Return [X, Y] of the center of cell containing provided text 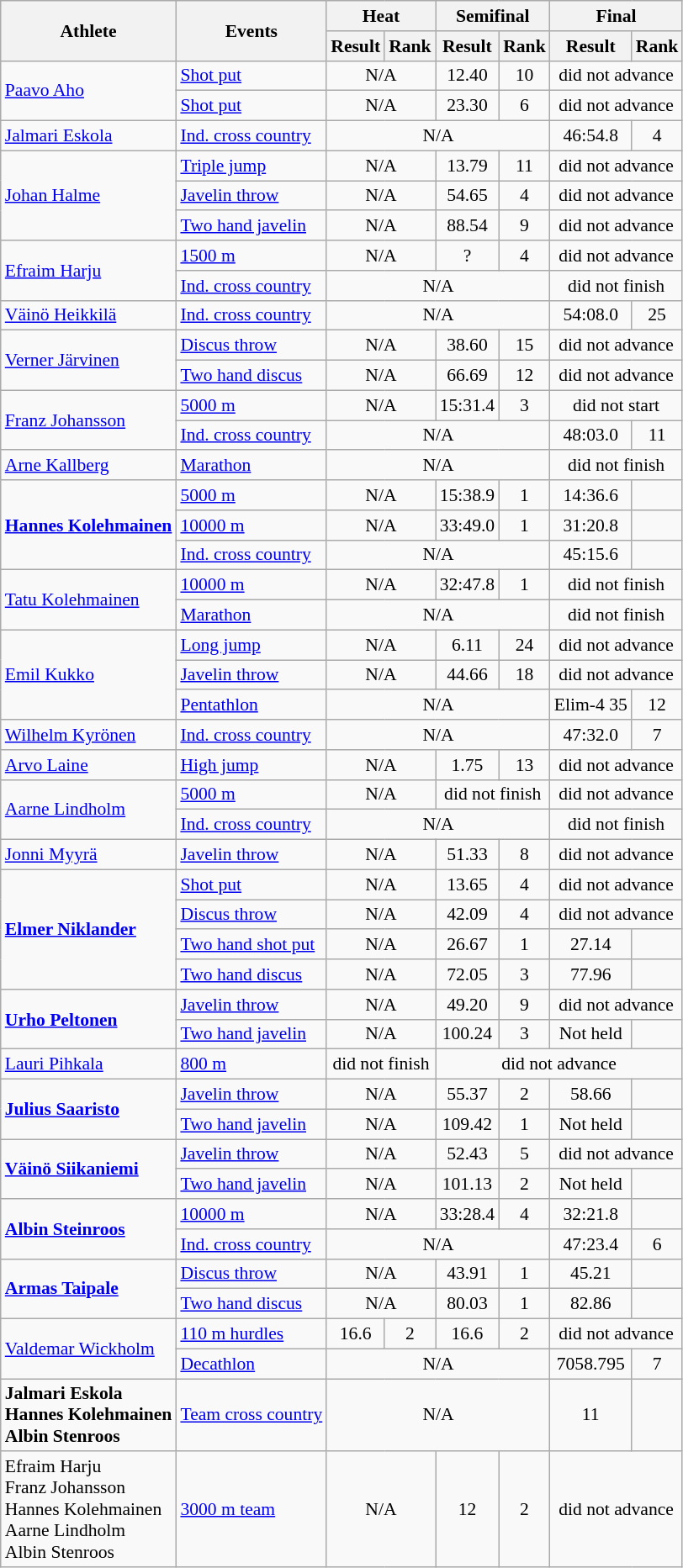
58.66 [590, 1095]
did not start [617, 405]
82.86 [590, 1304]
Väinö Siikaniemi [89, 1169]
33:28.4 [468, 1214]
Elim-4 35 [590, 705]
Albin Steinroos [89, 1229]
12.40 [468, 76]
43.91 [468, 1274]
100.24 [468, 1034]
Efraim Harju [89, 271]
3000 m team [251, 1510]
13.65 [468, 884]
23.30 [468, 106]
Athlete [89, 30]
18 [525, 675]
13 [525, 765]
51.33 [468, 855]
Efraim Harju Franz Johansson Hannes Kolehmainen Aarne Lindholm Albin Stenroos [89, 1510]
10 [525, 76]
5 [525, 1154]
Jalmari Eskola Hannes Kolehmainen Albin Stenroos [89, 1416]
Team cross country [251, 1416]
26.67 [468, 945]
72.05 [468, 974]
45.21 [590, 1274]
24 [525, 645]
110 m hurdles [251, 1334]
Franz Johansson [89, 420]
13.79 [468, 166]
109.42 [468, 1124]
Jalmari Eskola [89, 136]
1.75 [468, 765]
1500 m [251, 256]
45:15.6 [590, 555]
44.66 [468, 675]
48:03.0 [590, 436]
Heat [380, 16]
Semifinal [493, 16]
52.43 [468, 1154]
High jump [251, 765]
Elmer Niklander [89, 929]
15:31.4 [468, 405]
33:49.0 [468, 525]
Arvo Laine [89, 765]
32:21.8 [590, 1214]
15 [525, 346]
Wilhelm Kyrönen [89, 735]
77.96 [590, 974]
38.60 [468, 346]
Julius Saaristo [89, 1110]
Johan Halme [89, 195]
Decathlon [251, 1364]
49.20 [468, 1005]
31:20.8 [590, 525]
Hannes Kolehmainen [89, 525]
Final [617, 16]
Väinö Heikkilä [89, 315]
27.14 [590, 945]
Valdemar Wickholm [89, 1349]
Triple jump [251, 166]
54:08.0 [590, 315]
Arne Kallberg [89, 466]
Long jump [251, 645]
55.37 [468, 1095]
80.03 [468, 1304]
7058.795 [590, 1364]
Urho Peltonen [89, 1019]
Emil Kukko [89, 674]
Aarne Lindholm [89, 809]
101.13 [468, 1185]
Armas Taipale [89, 1288]
Jonni Myyrä [89, 855]
66.69 [468, 376]
Tatu Kolehmainen [89, 600]
46:54.8 [590, 136]
Events [251, 30]
8 [525, 855]
? [468, 256]
Paavo Aho [89, 91]
Two hand shot put [251, 945]
42.09 [468, 915]
32:47.8 [468, 585]
25 [658, 315]
800 m [251, 1064]
15:38.9 [468, 495]
Lauri Pihkala [89, 1064]
Verner Järvinen [89, 360]
54.65 [468, 196]
47:32.0 [590, 735]
14:36.6 [590, 495]
Pentathlon [251, 705]
88.54 [468, 226]
47:23.4 [590, 1244]
6.11 [468, 645]
